Identify which cell holds the provided text, then report its [x, y] central coordinate. 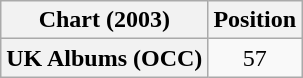
UK Albums (OCC) [104, 58]
Chart (2003) [104, 20]
Position [255, 20]
57 [255, 58]
